Provide the (x, y) coordinate of the cell's center where the given text is located.  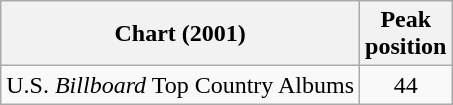
44 (406, 85)
U.S. Billboard Top Country Albums (180, 85)
Peakposition (406, 34)
Chart (2001) (180, 34)
